Scan for the cell matching the given text and deliver its [x, y] coordinate at center. 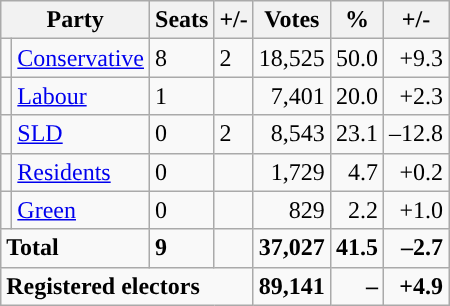
SLD [81, 134]
–12.8 [416, 134]
37,027 [292, 248]
23.1 [356, 134]
–2.7 [416, 248]
+0.2 [416, 172]
7,401 [292, 96]
+1.0 [416, 210]
41.5 [356, 248]
Registered electors [128, 286]
1 [182, 96]
1,729 [292, 172]
8 [182, 58]
Conservative [81, 58]
+2.3 [416, 96]
9 [182, 248]
8,543 [292, 134]
Green [81, 210]
– [356, 286]
% [356, 20]
+4.9 [416, 286]
89,141 [292, 286]
Total [76, 248]
Residents [81, 172]
Labour [81, 96]
50.0 [356, 58]
Party [76, 20]
18,525 [292, 58]
Votes [292, 20]
Seats [182, 20]
829 [292, 210]
20.0 [356, 96]
2.2 [356, 210]
4.7 [356, 172]
+9.3 [416, 58]
